Return [x, y] of the center of cell containing provided text 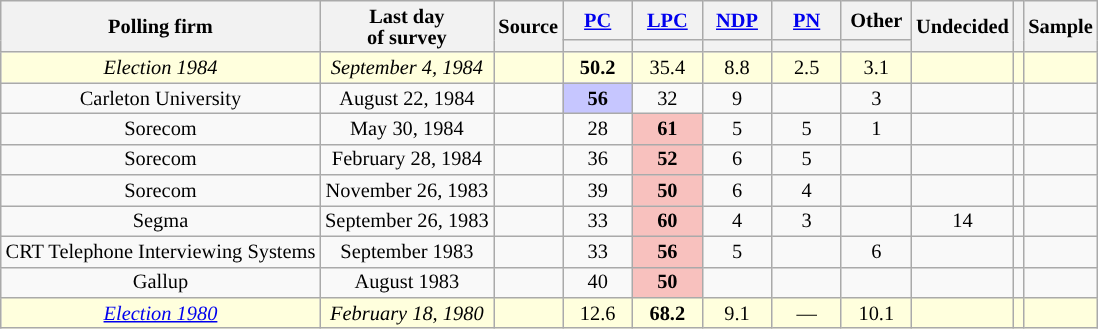
May 30, 1984 [406, 128]
8.8 [737, 68]
52 [668, 160]
10.1 [876, 312]
PC [598, 20]
CRT Telephone Interviewing Systems [160, 252]
August 1983 [406, 282]
Polling firm [160, 26]
61 [668, 128]
August 22, 1984 [406, 98]
Election 1980 [160, 312]
9 [737, 98]
3.1 [876, 68]
Source [528, 26]
9.1 [737, 312]
28 [598, 128]
Sample [1060, 26]
Election 1984 [160, 68]
September 26, 1983 [406, 220]
68.2 [668, 312]
Segma [160, 220]
12.6 [598, 312]
NDP [737, 20]
40 [598, 282]
39 [598, 190]
36 [598, 160]
Undecided [962, 26]
32 [668, 98]
Other [876, 20]
2.5 [807, 68]
LPC [668, 20]
Carleton University [160, 98]
Last day of survey [406, 26]
September 1983 [406, 252]
February 18, 1980 [406, 312]
60 [668, 220]
February 28, 1984 [406, 160]
50.2 [598, 68]
PN [807, 20]
14 [962, 220]
Gallup [160, 282]
35.4 [668, 68]
1 [876, 128]
November 26, 1983 [406, 190]
September 4, 1984 [406, 68]
— [807, 312]
